Detect which cell encompasses the target text, then output its [x, y] center coordinate. 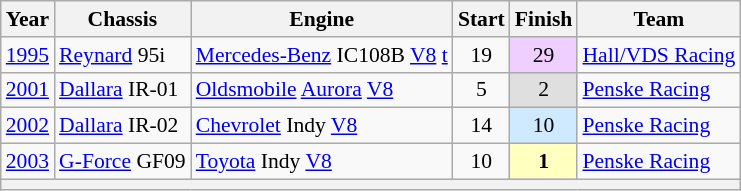
14 [482, 126]
2 [544, 90]
1 [544, 162]
Dallara IR-02 [122, 126]
G-Force GF09 [122, 162]
Engine [322, 19]
Chassis [122, 19]
19 [482, 55]
2003 [28, 162]
Start [482, 19]
Chevrolet Indy V8 [322, 126]
5 [482, 90]
Reynard 95i [122, 55]
Dallara IR-01 [122, 90]
1995 [28, 55]
Hall/VDS Racing [658, 55]
29 [544, 55]
Finish [544, 19]
Oldsmobile Aurora V8 [322, 90]
Year [28, 19]
Toyota Indy V8 [322, 162]
Mercedes-Benz IC108B V8 t [322, 55]
Team [658, 19]
2001 [28, 90]
2002 [28, 126]
